Scan for the cell matching the given text and deliver its (x, y) coordinate at center. 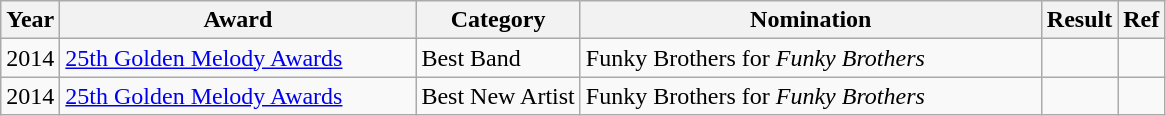
Ref (1142, 20)
Year (30, 20)
Result (1079, 20)
Nomination (810, 20)
Category (498, 20)
Best New Artist (498, 96)
Best Band (498, 58)
Award (238, 20)
